Provide the [x, y] coordinate of the cell's center where the given text is located.  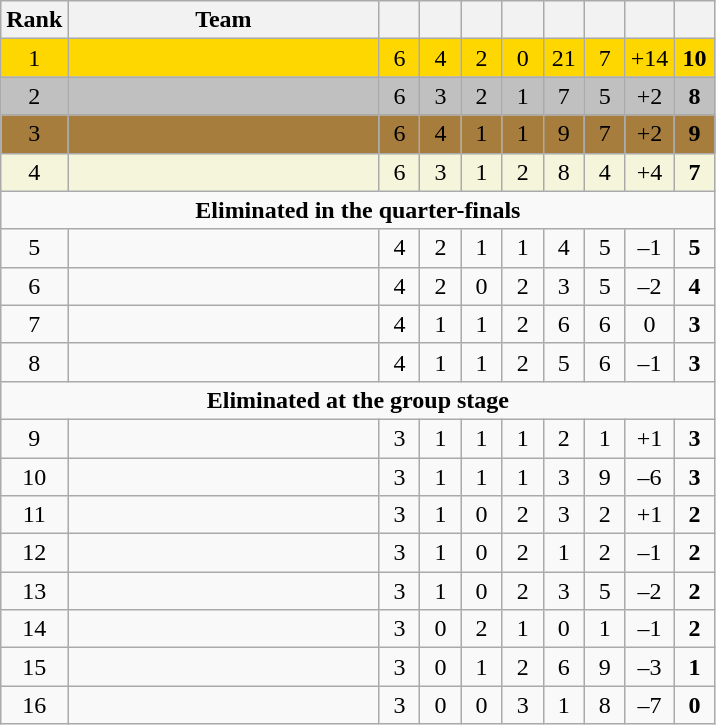
Eliminated in the quarter-finals [358, 210]
21 [564, 58]
15 [34, 667]
12 [34, 553]
11 [34, 515]
Team [224, 20]
Eliminated at the group stage [358, 400]
+14 [650, 58]
–3 [650, 667]
14 [34, 629]
–6 [650, 477]
16 [34, 705]
Rank [34, 20]
–7 [650, 705]
+4 [650, 172]
13 [34, 591]
